Extract the (x, y) coordinate from the center of the cell holding the provided text.  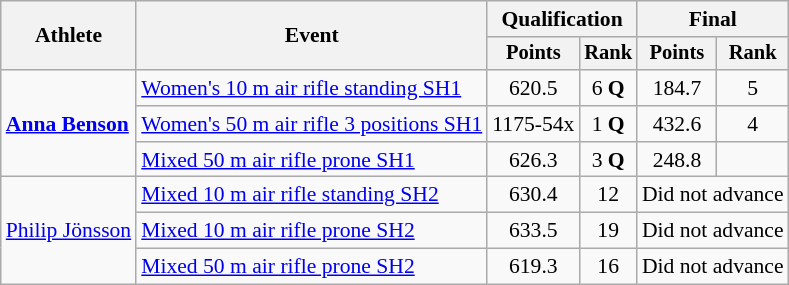
1175-54x (533, 124)
5 (753, 88)
3 Q (608, 160)
633.5 (533, 231)
620.5 (533, 88)
Anna Benson (68, 124)
Athlete (68, 36)
1 Q (608, 124)
Women's 50 m air rifle 3 positions SH1 (312, 124)
630.4 (533, 195)
Mixed 10 m air rifle prone SH2 (312, 231)
184.7 (677, 88)
Mixed 50 m air rifle prone SH1 (312, 160)
Event (312, 36)
619.3 (533, 267)
Mixed 10 m air rifle standing SH2 (312, 195)
19 (608, 231)
432.6 (677, 124)
Qualification (562, 19)
6 Q (608, 88)
626.3 (533, 160)
12 (608, 195)
Women's 10 m air rifle standing SH1 (312, 88)
248.8 (677, 160)
Philip Jönsson (68, 230)
4 (753, 124)
Mixed 50 m air rifle prone SH2 (312, 267)
16 (608, 267)
Final (713, 19)
